Determine the (x, y) coordinate at the center of the cell enclosing the given text.  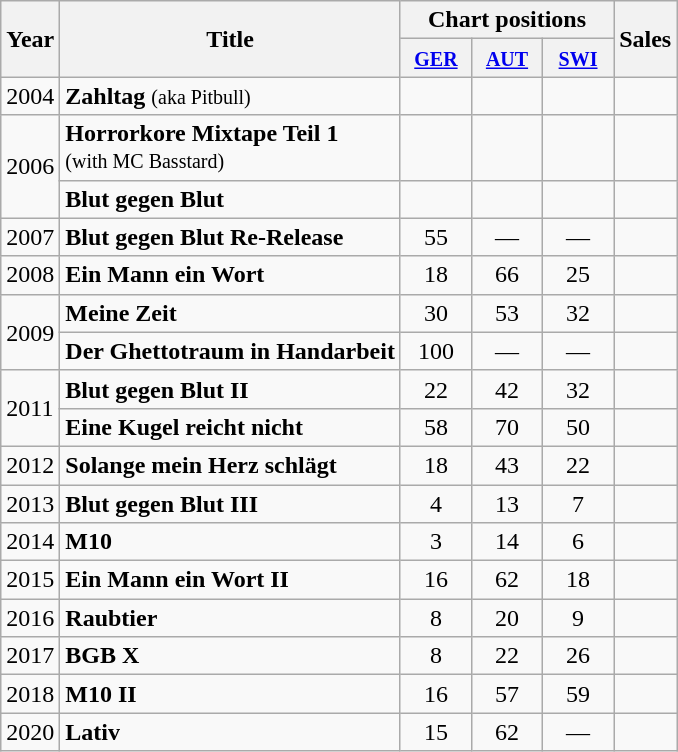
Blut gegen Blut Re-Release (230, 237)
2013 (30, 503)
14 (506, 542)
Meine Zeit (230, 313)
M10 (230, 542)
Ein Mann ein Wort (230, 275)
Sales (646, 39)
2006 (30, 166)
2015 (30, 580)
2012 (30, 465)
58 (436, 427)
SWI (578, 58)
9 (578, 618)
70 (506, 427)
42 (506, 389)
55 (436, 237)
2008 (30, 275)
Lativ (230, 732)
Der Ghettotraum in Handarbeit (230, 351)
Year (30, 39)
2018 (30, 694)
13 (506, 503)
2014 (30, 542)
43 (506, 465)
2009 (30, 332)
26 (578, 656)
M10 II (230, 694)
2016 (30, 618)
2007 (30, 237)
57 (506, 694)
15 (436, 732)
4 (436, 503)
2004 (30, 96)
50 (578, 427)
7 (578, 503)
GER (436, 58)
20 (506, 618)
2011 (30, 408)
2020 (30, 732)
66 (506, 275)
Horrorkore Mixtape Teil 1(with MC Basstard) (230, 148)
Blut gegen Blut II (230, 389)
25 (578, 275)
2017 (30, 656)
Chart positions (506, 20)
30 (436, 313)
Raubtier (230, 618)
6 (578, 542)
Eine Kugel reicht nicht (230, 427)
59 (578, 694)
Zahltag (aka Pitbull) (230, 96)
BGB X (230, 656)
Title (230, 39)
3 (436, 542)
100 (436, 351)
Ein Mann ein Wort II (230, 580)
Blut gegen Blut (230, 199)
Blut gegen Blut III (230, 503)
53 (506, 313)
AUT (506, 58)
Solange mein Herz schlägt (230, 465)
